For the text-containing cell, return its midpoint in (x, y) coordinate format. 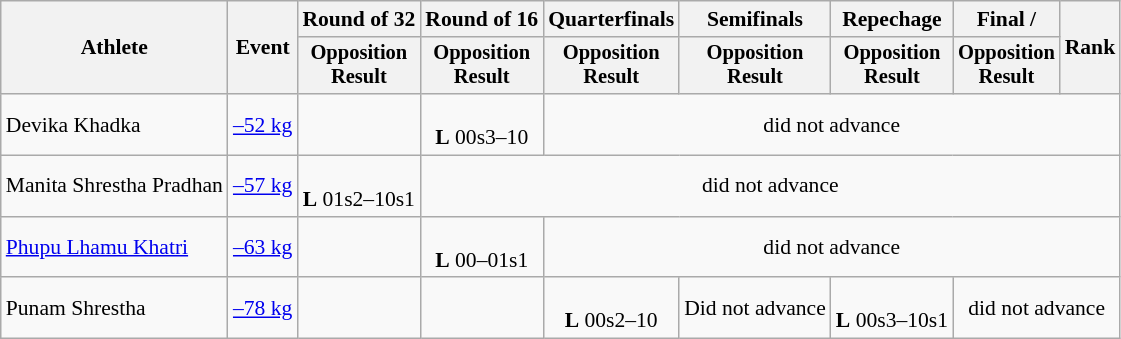
L 00s3–10s1 (892, 308)
–78 kg (262, 308)
L 00s2–10 (611, 308)
Round of 16 (482, 19)
L 00–01s1 (482, 248)
Devika Khadka (114, 124)
Athlete (114, 48)
Repechage (892, 19)
–52 kg (262, 124)
–63 kg (262, 248)
Final / (1006, 19)
Event (262, 48)
Semifinals (755, 19)
L 00s3–10 (482, 124)
Quarterfinals (611, 19)
–57 kg (262, 186)
L 01s2–10s1 (358, 186)
Round of 32 (358, 19)
Did not advance (755, 308)
Manita Shrestha Pradhan (114, 186)
Rank (1090, 48)
Punam Shrestha (114, 308)
Phupu Lhamu Khatri (114, 248)
